Pinpoint the cell where the given text exists, returning its (x, y) midpoint coordinate. 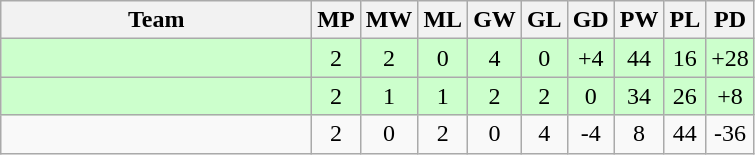
26 (685, 96)
GD (590, 20)
MP (336, 20)
Team (156, 20)
+8 (730, 96)
PL (685, 20)
PW (639, 20)
MW (389, 20)
34 (639, 96)
+28 (730, 58)
GL (544, 20)
-4 (590, 134)
GW (495, 20)
-36 (730, 134)
16 (685, 58)
ML (443, 20)
8 (639, 134)
+4 (590, 58)
PD (730, 20)
